Search for the cell housing the specified text and yield its (x, y) center coordinate. 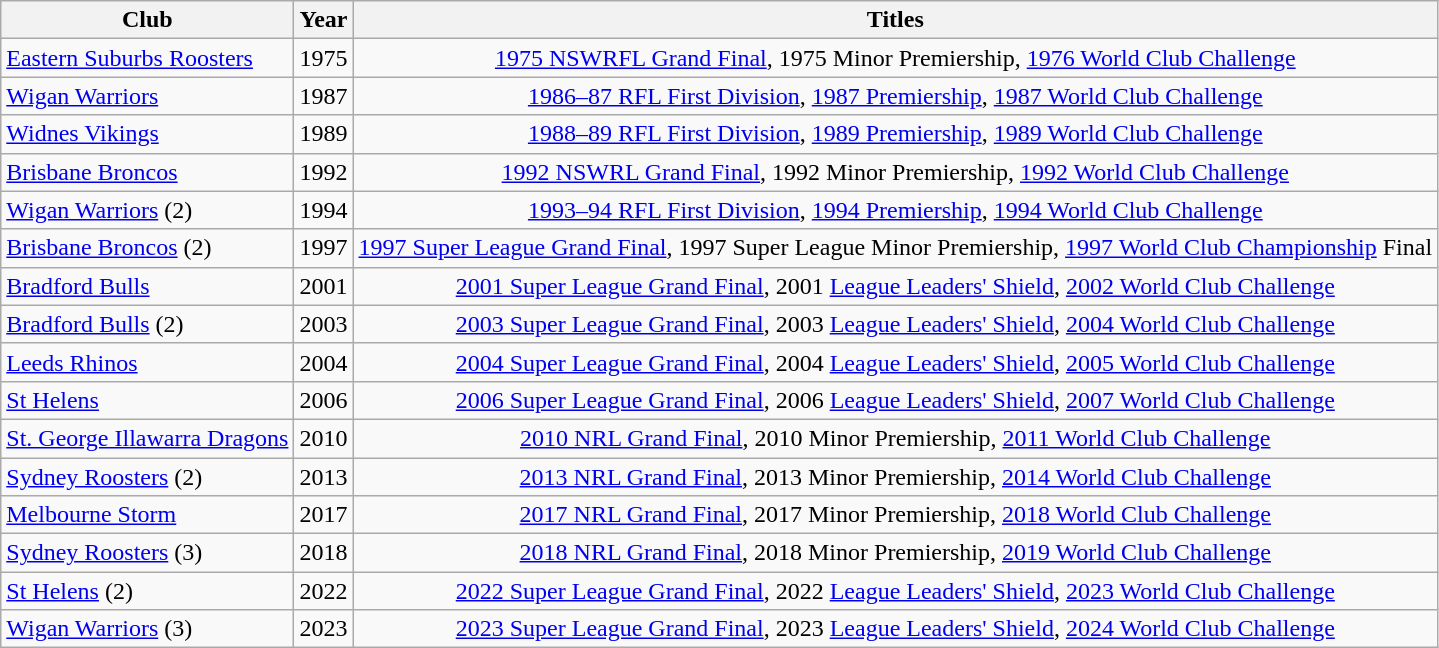
2018 (324, 553)
Wigan Warriors (148, 96)
2022 (324, 591)
1988–89 RFL First Division, 1989 Premiership, 1989 World Club Challenge (896, 134)
Titles (896, 20)
Year (324, 20)
2022 Super League Grand Final, 2022 League Leaders' Shield, 2023 World Club Challenge (896, 591)
Widnes Vikings (148, 134)
1997 (324, 248)
2023 Super League Grand Final, 2023 League Leaders' Shield, 2024 World Club Challenge (896, 629)
2013 NRL Grand Final, 2013 Minor Premiership, 2014 World Club Challenge (896, 477)
1994 (324, 210)
2001 Super League Grand Final, 2001 League Leaders' Shield, 2002 World Club Challenge (896, 286)
1987 (324, 96)
2013 (324, 477)
Club (148, 20)
Brisbane Broncos (2) (148, 248)
2001 (324, 286)
1993–94 RFL First Division, 1994 Premiership, 1994 World Club Challenge (896, 210)
Leeds Rhinos (148, 362)
Sydney Roosters (3) (148, 553)
Wigan Warriors (3) (148, 629)
1975 (324, 58)
1997 Super League Grand Final, 1997 Super League Minor Premiership, 1997 World Club Championship Final (896, 248)
2010 (324, 438)
2018 NRL Grand Final, 2018 Minor Premiership, 2019 World Club Challenge (896, 553)
Wigan Warriors (2) (148, 210)
2010 NRL Grand Final, 2010 Minor Premiership, 2011 World Club Challenge (896, 438)
2003 Super League Grand Final, 2003 League Leaders' Shield, 2004 World Club Challenge (896, 324)
St. George Illawarra Dragons (148, 438)
1989 (324, 134)
2006 Super League Grand Final, 2006 League Leaders' Shield, 2007 World Club Challenge (896, 400)
St Helens (2) (148, 591)
2017 (324, 515)
Melbourne Storm (148, 515)
1986–87 RFL First Division, 1987 Premiership, 1987 World Club Challenge (896, 96)
1975 NSWRFL Grand Final, 1975 Minor Premiership, 1976 World Club Challenge (896, 58)
Brisbane Broncos (148, 172)
1992 (324, 172)
Bradford Bulls (2) (148, 324)
2004 Super League Grand Final, 2004 League Leaders' Shield, 2005 World Club Challenge (896, 362)
Sydney Roosters (2) (148, 477)
2023 (324, 629)
2003 (324, 324)
2006 (324, 400)
2004 (324, 362)
St Helens (148, 400)
Bradford Bulls (148, 286)
Eastern Suburbs Roosters (148, 58)
2017 NRL Grand Final, 2017 Minor Premiership, 2018 World Club Challenge (896, 515)
1992 NSWRL Grand Final, 1992 Minor Premiership, 1992 World Club Challenge (896, 172)
